Scan for the cell matching the given text and deliver its [X, Y] coordinate at center. 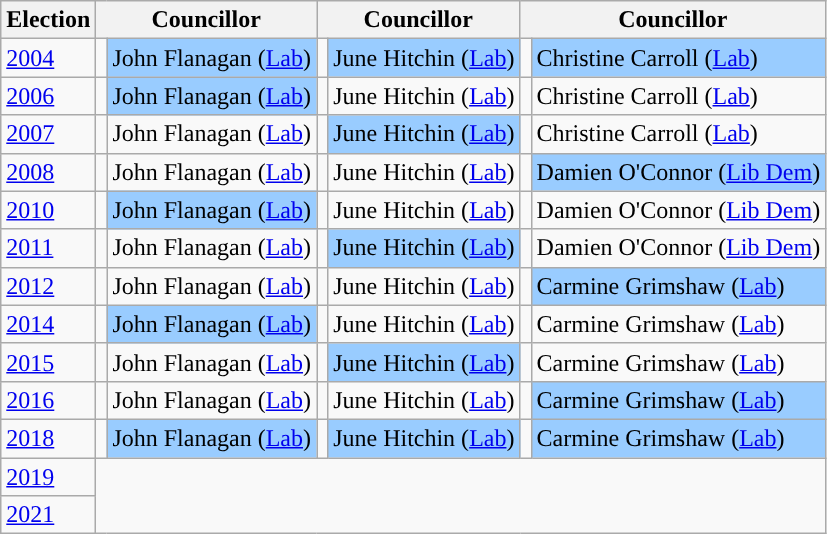
2016 [48, 400]
2012 [48, 286]
2021 [48, 515]
2010 [48, 210]
2006 [48, 96]
2007 [48, 134]
2018 [48, 438]
2014 [48, 324]
2015 [48, 362]
2008 [48, 172]
2019 [48, 477]
Election [48, 20]
2011 [48, 248]
2004 [48, 58]
